Return (x, y) of the center of cell containing provided text 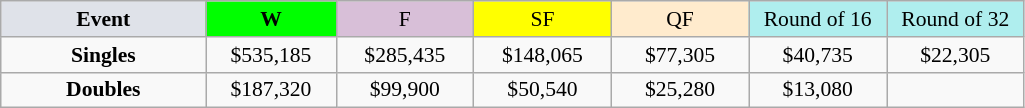
F (405, 19)
$99,900 (405, 90)
$22,305 (955, 55)
$148,065 (543, 55)
$40,735 (818, 55)
SF (543, 19)
Event (104, 19)
$77,305 (680, 55)
$13,080 (818, 90)
QF (680, 19)
$25,280 (680, 90)
$187,320 (271, 90)
Round of 16 (818, 19)
$535,185 (271, 55)
Doubles (104, 90)
Singles (104, 55)
W (271, 19)
Round of 32 (955, 19)
$285,435 (405, 55)
$50,540 (543, 90)
